Locate the cell with the specified text and output its (X, Y) center coordinate. 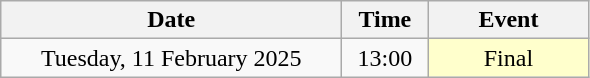
Time (385, 20)
Tuesday, 11 February 2025 (172, 58)
Date (172, 20)
13:00 (385, 58)
Event (508, 20)
Final (508, 58)
